From the cell containing the given text, extract its center point as (x, y) coordinate. 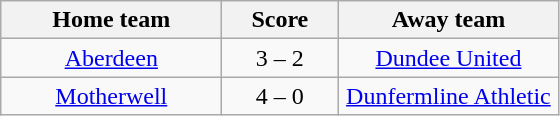
Score (280, 20)
Dundee United (448, 58)
Motherwell (112, 96)
3 – 2 (280, 58)
Dunfermline Athletic (448, 96)
4 – 0 (280, 96)
Aberdeen (112, 58)
Away team (448, 20)
Home team (112, 20)
